Return [x, y] of the center of cell containing provided text 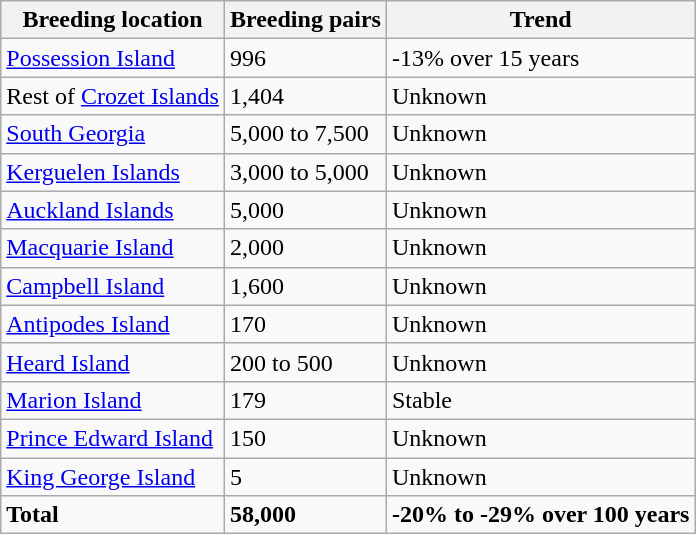
170 [305, 324]
-13% over 15 years [540, 58]
5,000 [305, 210]
Prince Edward Island [113, 438]
Breeding location [113, 20]
King George Island [113, 477]
5,000 to 7,500 [305, 134]
5 [305, 477]
996 [305, 58]
Macquarie Island [113, 248]
2,000 [305, 248]
Trend [540, 20]
-20% to -29% over 100 years [540, 515]
3,000 to 5,000 [305, 172]
Total [113, 515]
Campbell Island [113, 286]
Possession Island [113, 58]
179 [305, 400]
Auckland Islands [113, 210]
Heard Island [113, 362]
Antipodes Island [113, 324]
Stable [540, 400]
58,000 [305, 515]
Rest of Crozet Islands [113, 96]
200 to 500 [305, 362]
Marion Island [113, 400]
Kerguelen Islands [113, 172]
150 [305, 438]
1,600 [305, 286]
Breeding pairs [305, 20]
South Georgia [113, 134]
1,404 [305, 96]
